Identify which cell holds the provided text, then report its [x, y] central coordinate. 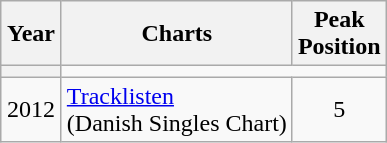
Tracklisten (Danish Singles Chart) [176, 110]
Charts [176, 34]
Year [32, 34]
2012 [32, 110]
Peak Position [339, 34]
5 [339, 110]
